From the cell containing the given text, extract its center point as (X, Y) coordinate. 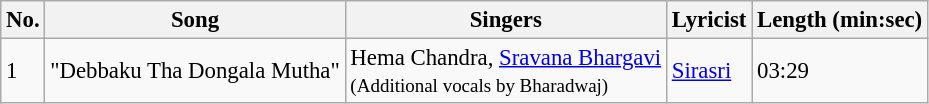
1 (23, 72)
03:29 (840, 72)
"Debbaku Tha Dongala Mutha" (195, 72)
Sirasri (708, 72)
Lyricist (708, 20)
Song (195, 20)
Length (min:sec) (840, 20)
Hema Chandra, Sravana Bhargavi (Additional vocals by Bharadwaj) (506, 72)
No. (23, 20)
Singers (506, 20)
